Pinpoint the cell where the given text exists, returning its [X, Y] midpoint coordinate. 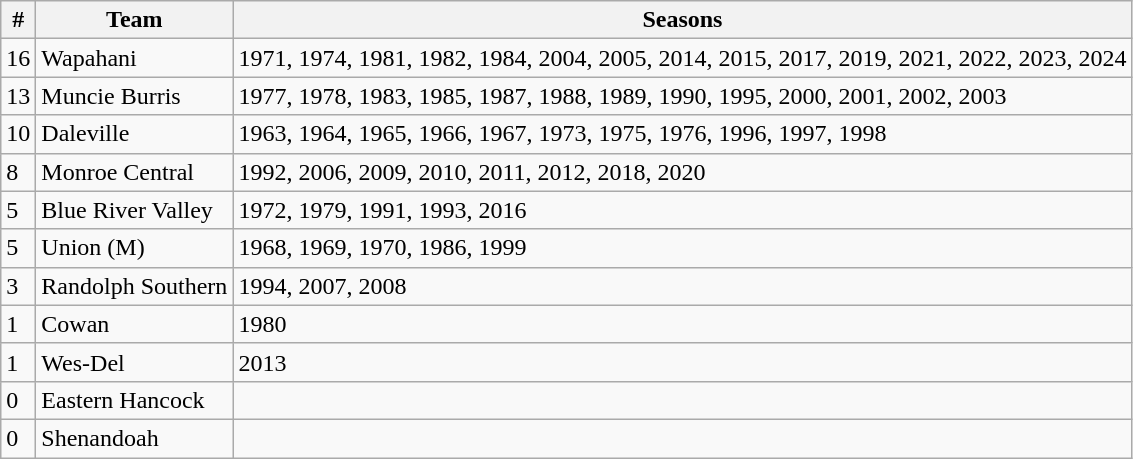
1968, 1969, 1970, 1986, 1999 [682, 248]
3 [18, 286]
Union (M) [134, 248]
1972, 1979, 1991, 1993, 2016 [682, 210]
Monroe Central [134, 172]
8 [18, 172]
10 [18, 134]
1980 [682, 324]
1994, 2007, 2008 [682, 286]
2013 [682, 362]
Cowan [134, 324]
16 [18, 58]
1963, 1964, 1965, 1966, 1967, 1973, 1975, 1976, 1996, 1997, 1998 [682, 134]
Team [134, 20]
Randolph Southern [134, 286]
1992, 2006, 2009, 2010, 2011, 2012, 2018, 2020 [682, 172]
Wapahani [134, 58]
13 [18, 96]
Eastern Hancock [134, 400]
# [18, 20]
1977, 1978, 1983, 1985, 1987, 1988, 1989, 1990, 1995, 2000, 2001, 2002, 2003 [682, 96]
1971, 1974, 1981, 1982, 1984, 2004, 2005, 2014, 2015, 2017, 2019, 2021, 2022, 2023, 2024 [682, 58]
Shenandoah [134, 438]
Blue River Valley [134, 210]
Daleville [134, 134]
Seasons [682, 20]
Muncie Burris [134, 96]
Wes-Del [134, 362]
